Identify which cell holds the provided text, then report its [X, Y] central coordinate. 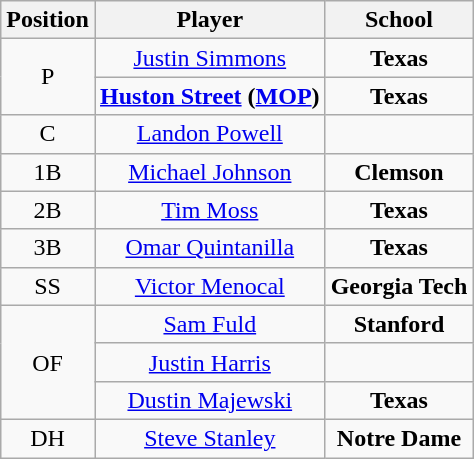
1B [48, 172]
Dustin Majewski [210, 400]
Clemson [399, 172]
Justin Harris [210, 362]
Notre Dame [399, 438]
Stanford [399, 324]
Justin Simmons [210, 58]
Huston Street (MOP) [210, 96]
3B [48, 248]
School [399, 20]
SS [48, 286]
Steve Stanley [210, 438]
2B [48, 210]
Omar Quintanilla [210, 248]
Landon Powell [210, 134]
Victor Menocal [210, 286]
Sam Fuld [210, 324]
Michael Johnson [210, 172]
Tim Moss [210, 210]
Position [48, 20]
C [48, 134]
DH [48, 438]
Player [210, 20]
Georgia Tech [399, 286]
P [48, 77]
OF [48, 362]
